Find where the given text appears and provide that cell's center as (x, y) coordinate. 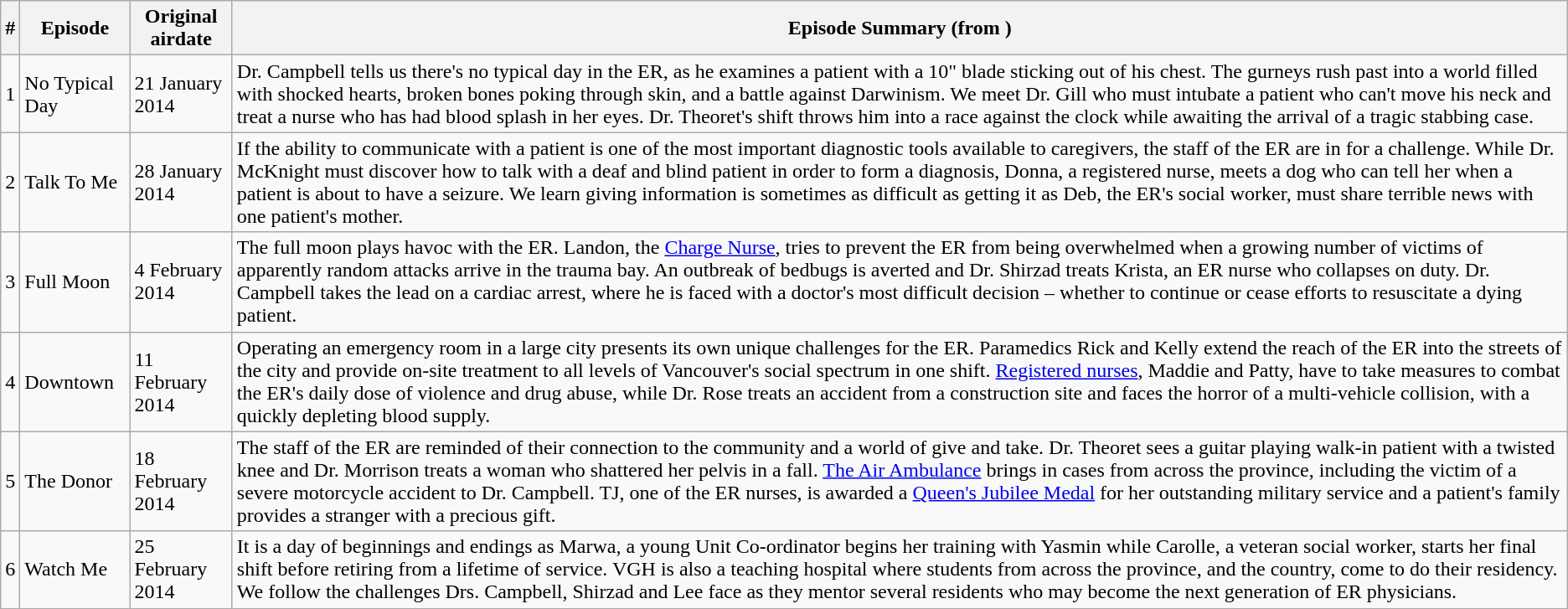
Downtown (75, 382)
Watch Me (75, 570)
28 January 2014 (181, 183)
21 January 2014 (181, 94)
25 February 2014 (181, 570)
Original airdate (181, 28)
The Donor (75, 481)
Talk To Me (75, 183)
5 (10, 481)
18 February 2014 (181, 481)
3 (10, 281)
1 (10, 94)
2 (10, 183)
11 February 2014 (181, 382)
Full Moon (75, 281)
# (10, 28)
No Typical Day (75, 94)
6 (10, 570)
4 (10, 382)
4 February 2014 (181, 281)
Episode Summary (from ) (900, 28)
Episode (75, 28)
